Locate the cell with the specified text and output its (x, y) center coordinate. 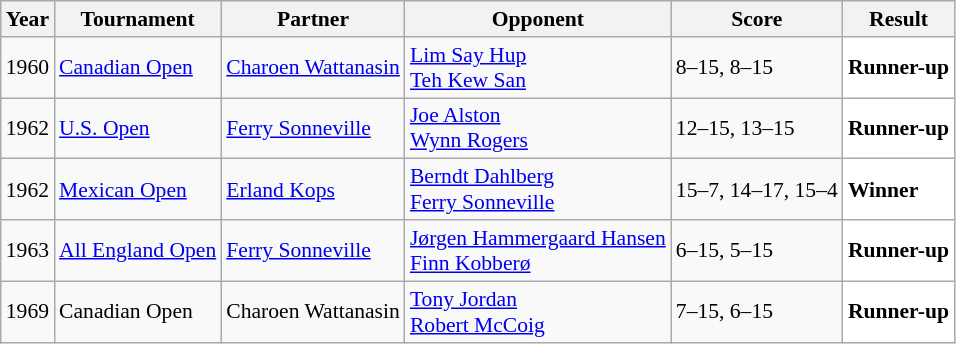
1969 (28, 312)
Result (898, 19)
12–15, 13–15 (757, 128)
1960 (28, 68)
7–15, 6–15 (757, 312)
Opponent (538, 19)
Mexican Open (138, 190)
Tony Jordan Robert McCoig (538, 312)
15–7, 14–17, 15–4 (757, 190)
Year (28, 19)
1963 (28, 250)
Score (757, 19)
Berndt Dahlberg Ferry Sonneville (538, 190)
Erland Kops (313, 190)
Lim Say Hup Teh Kew San (538, 68)
Partner (313, 19)
8–15, 8–15 (757, 68)
Tournament (138, 19)
U.S. Open (138, 128)
Joe Alston Wynn Rogers (538, 128)
6–15, 5–15 (757, 250)
All England Open (138, 250)
Winner (898, 190)
Jørgen Hammergaard Hansen Finn Kobberø (538, 250)
